Extract the (X, Y) coordinate from the center of the cell holding the provided text.  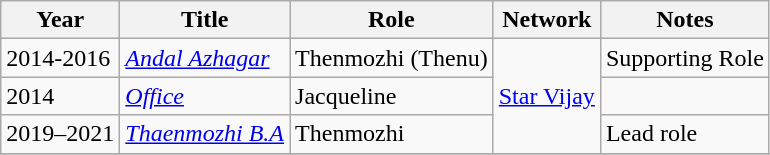
Thenmozhi (Thenu) (392, 58)
Thenmozhi (392, 134)
Andal Azhagar (205, 58)
Supporting Role (684, 58)
Title (205, 20)
Lead role (684, 134)
Office (205, 96)
Star Vijay (546, 96)
2019–2021 (60, 134)
Notes (684, 20)
Thaenmozhi B.A (205, 134)
Year (60, 20)
Network (546, 20)
2014-2016 (60, 58)
Jacqueline (392, 96)
2014 (60, 96)
Role (392, 20)
